Extract the [x, y] coordinate from the center of the cell holding the provided text.  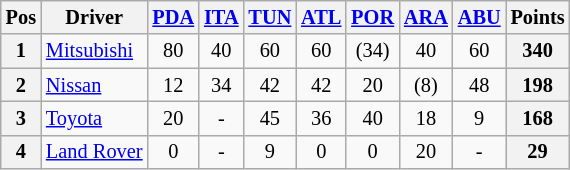
48 [480, 85]
TUN [270, 17]
POR [372, 17]
Driver [94, 17]
ARA [426, 17]
340 [538, 51]
45 [270, 118]
Toyota [94, 118]
ABU [480, 17]
80 [173, 51]
PDA [173, 17]
2 [21, 85]
1 [21, 51]
ITA [221, 17]
Pos [21, 17]
3 [21, 118]
12 [173, 85]
18 [426, 118]
ATL [321, 17]
34 [221, 85]
Nissan [94, 85]
(34) [372, 51]
29 [538, 152]
Points [538, 17]
4 [21, 152]
198 [538, 85]
Land Rover [94, 152]
36 [321, 118]
Mitsubishi [94, 51]
168 [538, 118]
(8) [426, 85]
